Return [x, y] of the center of cell containing provided text 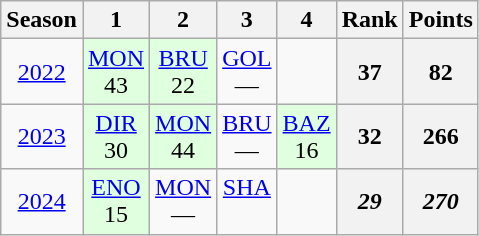
Season [42, 20]
3 [247, 20]
82 [440, 72]
32 [370, 136]
DIR30 [116, 136]
MON43 [116, 72]
266 [440, 136]
BAZ16 [306, 136]
37 [370, 72]
GOL— [247, 72]
2023 [42, 136]
Rank [370, 20]
270 [440, 202]
BRU22 [184, 72]
MON— [184, 202]
SHA [247, 202]
2022 [42, 72]
4 [306, 20]
ENO15 [116, 202]
1 [116, 20]
Points [440, 20]
29 [370, 202]
BRU— [247, 136]
2 [184, 20]
MON44 [184, 136]
2024 [42, 202]
